From the cell containing the given text, extract its center point as (X, Y) coordinate. 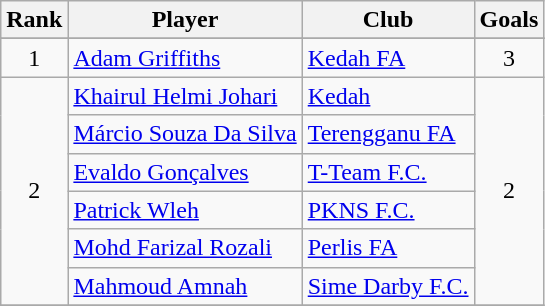
Goals (509, 20)
3 (509, 58)
Rank (34, 20)
Mahmoud Amnah (185, 286)
Márcio Souza Da Silva (185, 134)
Adam Griffiths (185, 58)
Sime Darby F.C. (388, 286)
PKNS F.C. (388, 210)
Khairul Helmi Johari (185, 96)
Club (388, 20)
Player (185, 20)
1 (34, 58)
Kedah FA (388, 58)
Evaldo Gonçalves (185, 172)
Terengganu FA (388, 134)
Mohd Farizal Rozali (185, 248)
Patrick Wleh (185, 210)
Perlis FA (388, 248)
Kedah (388, 96)
T-Team F.C. (388, 172)
